Extract the [X, Y] coordinate from the center of the cell holding the provided text.  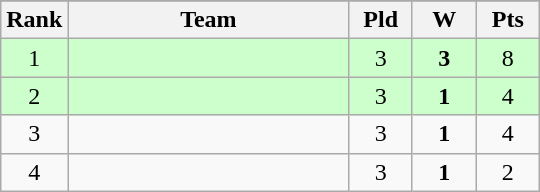
Rank [34, 20]
Pld [381, 20]
8 [508, 58]
Team [208, 20]
Pts [508, 20]
W [444, 20]
